Scan for the cell matching the given text and deliver its (x, y) coordinate at center. 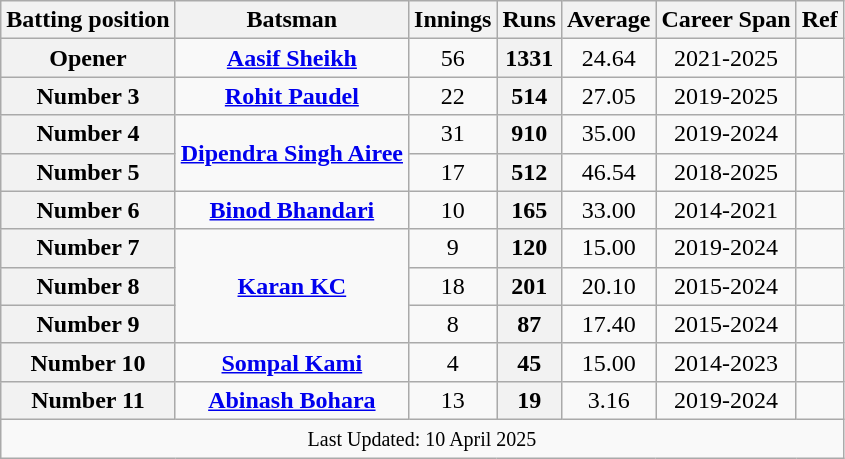
87 (529, 324)
2021-2025 (726, 58)
2014-2023 (726, 362)
201 (529, 286)
8 (453, 324)
27.05 (608, 96)
45 (529, 362)
Abinash Bohara (292, 400)
33.00 (608, 210)
Ref (820, 20)
Dipendra Singh Airee (292, 153)
Runs (529, 20)
17.40 (608, 324)
17 (453, 172)
Number 10 (88, 362)
Number 8 (88, 286)
10 (453, 210)
18 (453, 286)
Average (608, 20)
31 (453, 134)
Number 11 (88, 400)
35.00 (608, 134)
2019-2025 (726, 96)
24.64 (608, 58)
3.16 (608, 400)
Number 5 (88, 172)
46.54 (608, 172)
Binod Bhandari (292, 210)
Rohit Paudel (292, 96)
Career Span (726, 20)
2014-2021 (726, 210)
Opener (88, 58)
9 (453, 248)
Last Updated: 10 April 2025 (422, 438)
Number 7 (88, 248)
910 (529, 134)
Number 3 (88, 96)
512 (529, 172)
120 (529, 248)
514 (529, 96)
Number 9 (88, 324)
20.10 (608, 286)
56 (453, 58)
2018-2025 (726, 172)
Sompal Kami (292, 362)
Number 4 (88, 134)
165 (529, 210)
Batting position (88, 20)
Aasif Sheikh (292, 58)
4 (453, 362)
Karan KC (292, 286)
Innings (453, 20)
13 (453, 400)
1331 (529, 58)
22 (453, 96)
Number 6 (88, 210)
19 (529, 400)
Batsman (292, 20)
